Return the [x, y] coordinate for the center point of the cell that contains the specified text.  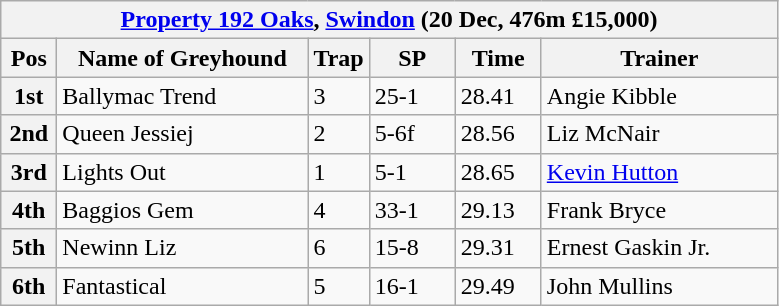
1 [338, 172]
1st [29, 96]
Liz McNair [659, 134]
2 [338, 134]
Fantastical [182, 286]
John Mullins [659, 286]
5 [338, 286]
28.41 [498, 96]
Trainer [659, 58]
4 [338, 210]
SP [412, 58]
Kevin Hutton [659, 172]
Baggios Gem [182, 210]
Frank Bryce [659, 210]
5-6f [412, 134]
Angie Kibble [659, 96]
4th [29, 210]
29.13 [498, 210]
28.56 [498, 134]
Trap [338, 58]
Ernest Gaskin Jr. [659, 248]
Time [498, 58]
16-1 [412, 286]
6 [338, 248]
3 [338, 96]
29.31 [498, 248]
28.65 [498, 172]
25-1 [412, 96]
Name of Greyhound [182, 58]
Queen Jessiej [182, 134]
Lights Out [182, 172]
Ballymac Trend [182, 96]
2nd [29, 134]
6th [29, 286]
33-1 [412, 210]
Pos [29, 58]
15-8 [412, 248]
3rd [29, 172]
29.49 [498, 286]
Property 192 Oaks, Swindon (20 Dec, 476m £15,000) [390, 20]
5-1 [412, 172]
5th [29, 248]
Newinn Liz [182, 248]
